Locate the cell with the specified text and output its [X, Y] center coordinate. 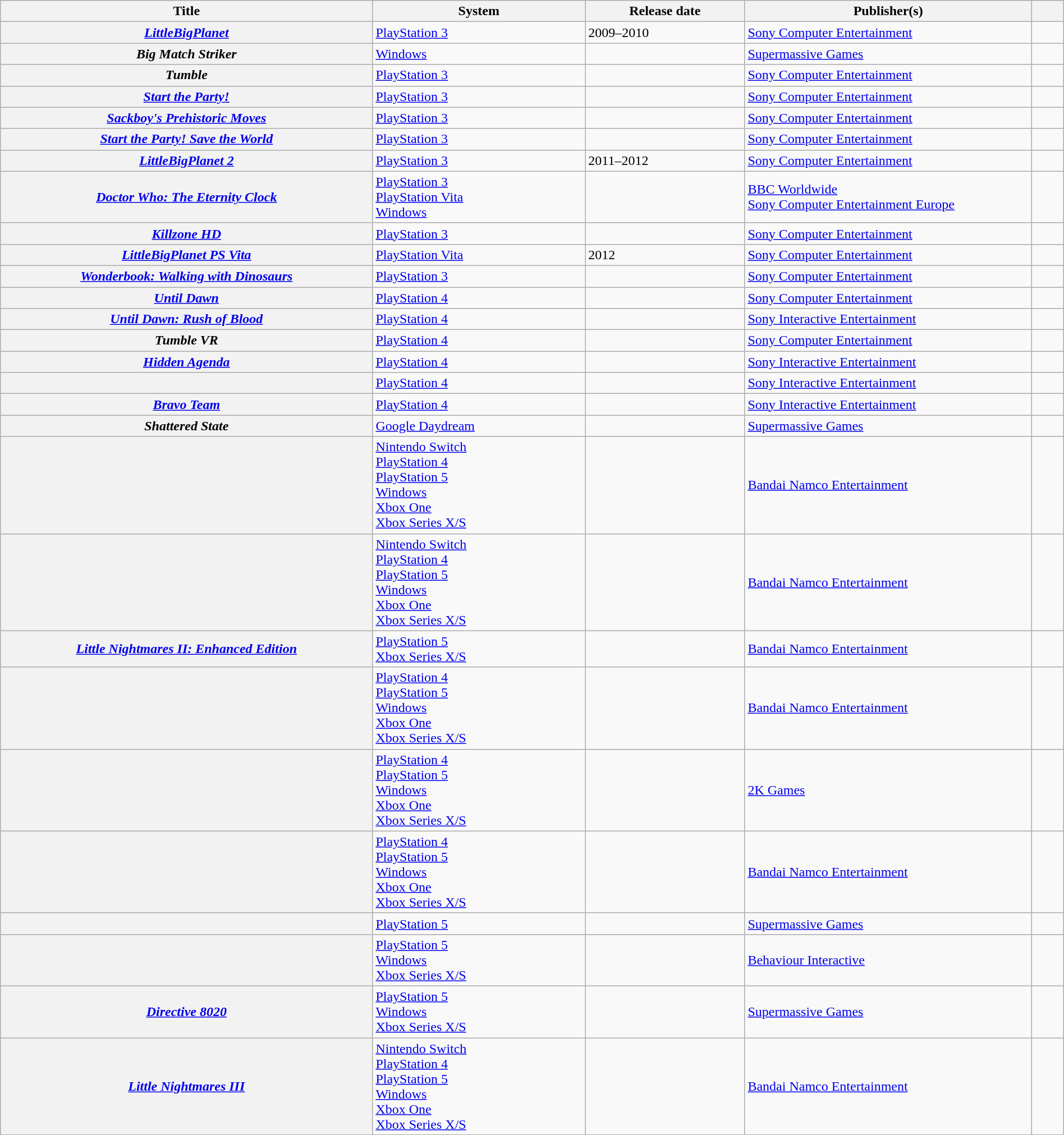
Hidden Agenda [186, 362]
PlayStation 5Xbox Series X/S [479, 649]
Behaviour Interactive [888, 960]
Title [186, 11]
PlayStation 3PlayStation VitaWindows [479, 197]
2009–2010 [665, 33]
Little Nightmares II: Enhanced Edition [186, 649]
Shattered State [186, 426]
Start the Party! [186, 97]
2012 [665, 255]
System [479, 11]
Sackboy's Prehistoric Moves [186, 118]
PlayStation Vita [479, 255]
LittleBigPlanet [186, 33]
Windows [479, 54]
Bravo Team [186, 405]
Publisher(s) [888, 11]
LittleBigPlanet 2 [186, 160]
Until Dawn [186, 298]
Wonderbook: Walking with Dinosaurs [186, 276]
Killzone HD [186, 233]
Directive 8020 [186, 1012]
Until Dawn: Rush of Blood [186, 319]
Start the Party! Save the World [186, 139]
Google Daydream [479, 426]
2K Games [888, 790]
BBC WorldwideSony Computer Entertainment Europe [888, 197]
LittleBigPlanet PS Vita [186, 255]
Little Nightmares III [186, 1086]
PlayStation 5 [479, 923]
Release date [665, 11]
Tumble VR [186, 341]
Big Match Striker [186, 54]
Doctor Who: The Eternity Clock [186, 197]
2011–2012 [665, 160]
Tumble [186, 75]
